Provide the [X, Y] coordinate of the cell's center where the given text is located.  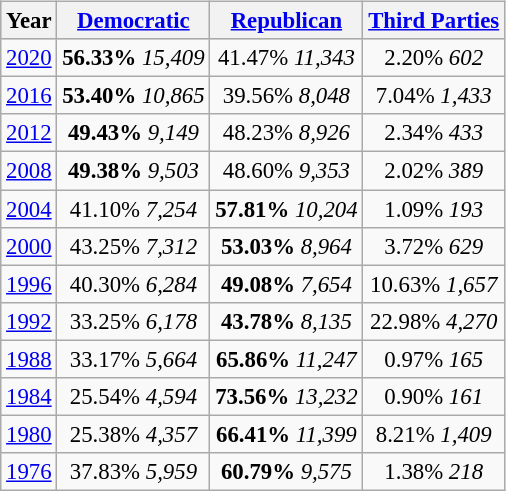
1988 [29, 359]
2004 [29, 209]
39.56% 8,048 [286, 96]
8.21% 1,409 [434, 434]
48.60% 9,353 [286, 171]
0.90% 161 [434, 396]
10.63% 1,657 [434, 284]
2008 [29, 171]
0.97% 165 [434, 359]
43.25% 7,312 [134, 246]
1.38% 218 [434, 472]
2.34% 433 [434, 133]
2012 [29, 133]
41.10% 7,254 [134, 209]
2.02% 389 [434, 171]
66.41% 11,399 [286, 434]
49.43% 9,149 [134, 133]
1976 [29, 472]
41.47% 11,343 [286, 58]
2016 [29, 96]
25.38% 4,357 [134, 434]
25.54% 4,594 [134, 396]
7.04% 1,433 [434, 96]
65.86% 11,247 [286, 359]
1996 [29, 284]
57.81% 10,204 [286, 209]
49.08% 7,654 [286, 284]
56.33% 15,409 [134, 58]
1.09% 193 [434, 209]
48.23% 8,926 [286, 133]
1992 [29, 321]
60.79% 9,575 [286, 472]
40.30% 6,284 [134, 284]
53.03% 8,964 [286, 246]
Third Parties [434, 21]
37.83% 5,959 [134, 472]
33.25% 6,178 [134, 321]
3.72% 629 [434, 246]
22.98% 4,270 [434, 321]
Year [29, 21]
73.56% 13,232 [286, 396]
1980 [29, 434]
49.38% 9,503 [134, 171]
2020 [29, 58]
2.20% 602 [434, 58]
Republican [286, 21]
33.17% 5,664 [134, 359]
43.78% 8,135 [286, 321]
53.40% 10,865 [134, 96]
2000 [29, 246]
1984 [29, 396]
Democratic [134, 21]
